Identify which cell holds the provided text, then report its (X, Y) central coordinate. 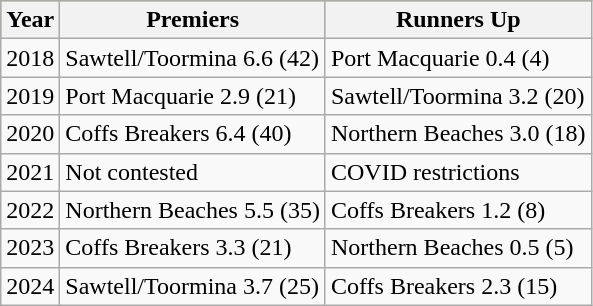
2024 (30, 286)
COVID restrictions (458, 172)
Runners Up (458, 20)
Port Macquarie 2.9 (21) (193, 96)
2020 (30, 134)
Year (30, 20)
Sawtell/Toormina 3.2 (20) (458, 96)
Sawtell/Toormina 3.7 (25) (193, 286)
Coffs Breakers 1.2 (8) (458, 210)
Coffs Breakers 2.3 (15) (458, 286)
Coffs Breakers 3.3 (21) (193, 248)
Northern Beaches 3.0 (18) (458, 134)
2023 (30, 248)
Not contested (193, 172)
Premiers (193, 20)
2022 (30, 210)
Coffs Breakers 6.4 (40) (193, 134)
Sawtell/Toormina 6.6 (42) (193, 58)
2019 (30, 96)
Port Macquarie 0.4 (4) (458, 58)
Northern Beaches 0.5 (5) (458, 248)
Northern Beaches 5.5 (35) (193, 210)
2018 (30, 58)
2021 (30, 172)
